Detect which cell encompasses the target text, then output its (X, Y) center coordinate. 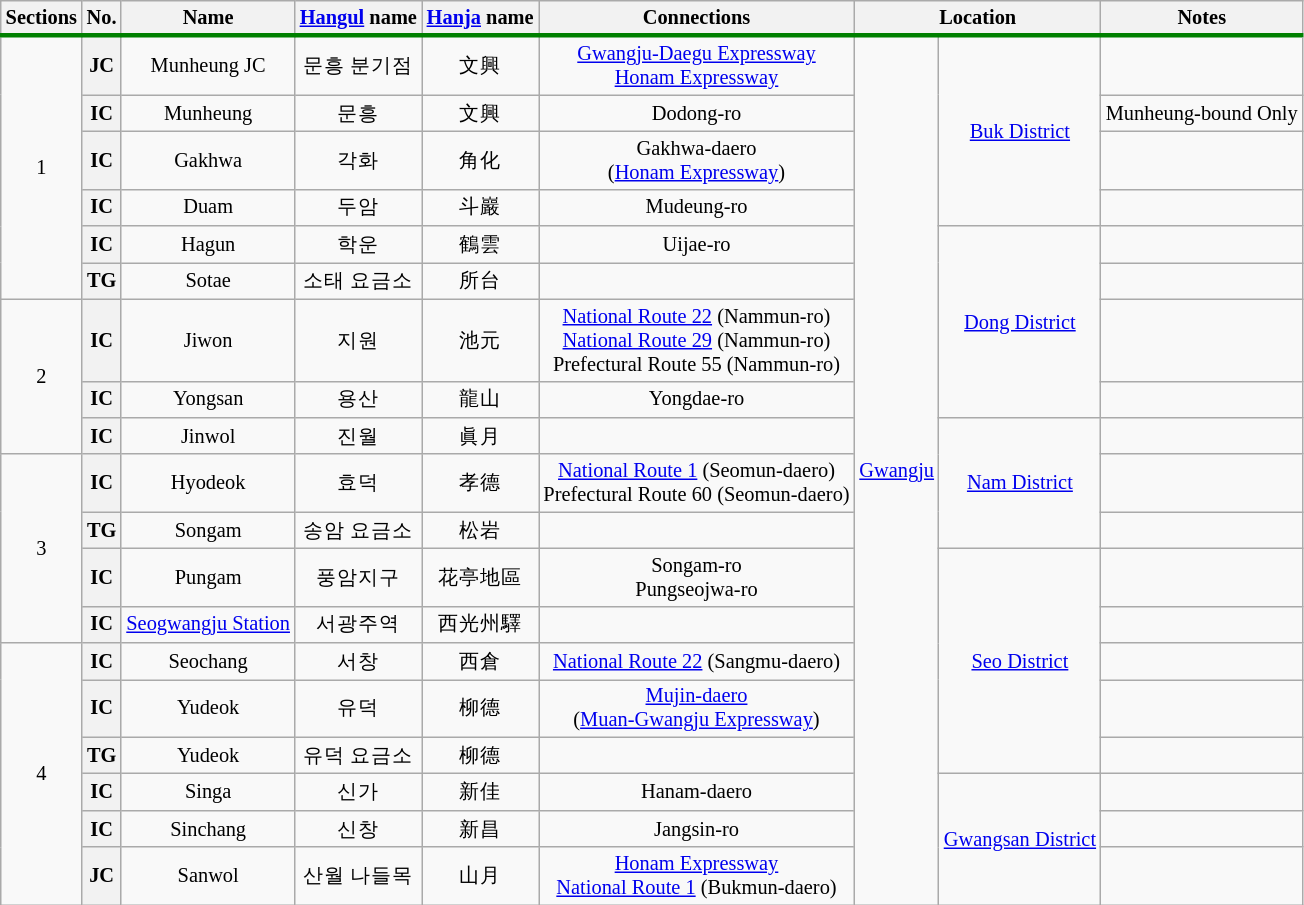
Location (977, 18)
Gwangju-Daegu ExpresswayHonam Expressway (696, 66)
No. (102, 18)
진월 (358, 436)
西光州驛 (480, 624)
所台 (480, 280)
孝德 (480, 483)
Gakhwa (208, 160)
Hanam-daero (696, 792)
Notes (1202, 18)
Seogwangju Station (208, 624)
신창 (358, 828)
소태 요금소 (358, 280)
新昌 (480, 828)
西倉 (480, 662)
용산 (358, 400)
Munheung-bound Only (1202, 114)
Duam (208, 208)
Songam (208, 530)
문흥 분기점 (358, 66)
山月 (480, 876)
Jangsin-ro (696, 828)
眞月 (480, 436)
Uijae-ro (696, 244)
Sanwol (208, 876)
National Route 22 (Nammun-ro)National Route 29 (Nammun-ro)Prefectural Route 55 (Nammun-ro) (696, 340)
Munheung JC (208, 66)
지원 (358, 340)
Sections (42, 18)
산월 나들목 (358, 876)
Sinchang (208, 828)
효덕 (358, 483)
Yongsan (208, 400)
Hangul name (358, 18)
Buk District (1020, 131)
풍암지구 (358, 577)
Hyodeok (208, 483)
Jiwon (208, 340)
각화 (358, 160)
鶴雲 (480, 244)
신가 (358, 792)
Munheung (208, 114)
新佳 (480, 792)
Sotae (208, 280)
Hagun (208, 244)
Gwangsan District (1020, 840)
Connections (696, 18)
Yongdae-ro (696, 400)
National Route 22 (Sangmu-daero) (696, 662)
서광주역 (358, 624)
3 (42, 548)
Seochang (208, 662)
Name (208, 18)
National Route 1 (Seomun-daero)Prefectural Route 60 (Seomun-daero) (696, 483)
유덕 (358, 708)
Mudeung-ro (696, 208)
Songam-roPungseojwa-ro (696, 577)
유덕 요금소 (358, 756)
4 (42, 774)
Honam ExpresswayNational Route 1 (Bukmun-daero) (696, 876)
송암 요금소 (358, 530)
Seo District (1020, 660)
Jinwol (208, 436)
Hanja name (480, 18)
Mujin-daero(Muan-Gwangju Expressway) (696, 708)
Singa (208, 792)
Gakhwa-daero(Honam Expressway) (696, 160)
Gwangju (896, 470)
서창 (358, 662)
두암 (358, 208)
角化 (480, 160)
松岩 (480, 530)
龍山 (480, 400)
학운 (358, 244)
Dodong-ro (696, 114)
문흥 (358, 114)
池元 (480, 340)
花亭地區 (480, 577)
斗巖 (480, 208)
Dong District (1020, 322)
2 (42, 376)
Pungam (208, 577)
1 (42, 168)
Nam District (1020, 482)
